Find where the given text appears and provide that cell's center as [x, y] coordinate. 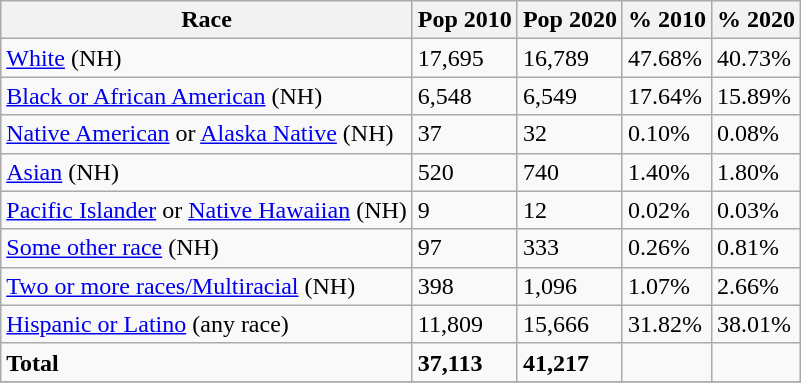
Black or African American (NH) [207, 96]
37 [464, 134]
Two or more races/Multiracial (NH) [207, 286]
11,809 [464, 324]
Race [207, 20]
% 2010 [666, 20]
2.66% [756, 286]
15,666 [570, 324]
398 [464, 286]
15.89% [756, 96]
41,217 [570, 362]
12 [570, 210]
1.07% [666, 286]
740 [570, 172]
6,548 [464, 96]
0.26% [666, 248]
0.10% [666, 134]
0.02% [666, 210]
38.01% [756, 324]
37,113 [464, 362]
Pop 2010 [464, 20]
17.64% [666, 96]
0.81% [756, 248]
6,549 [570, 96]
% 2020 [756, 20]
0.03% [756, 210]
520 [464, 172]
Pacific Islander or Native Hawaiian (NH) [207, 210]
White (NH) [207, 58]
Some other race (NH) [207, 248]
1,096 [570, 286]
Total [207, 362]
9 [464, 210]
Hispanic or Latino (any race) [207, 324]
0.08% [756, 134]
17,695 [464, 58]
31.82% [666, 324]
16,789 [570, 58]
40.73% [756, 58]
1.80% [756, 172]
333 [570, 248]
Asian (NH) [207, 172]
32 [570, 134]
97 [464, 248]
47.68% [666, 58]
Pop 2020 [570, 20]
1.40% [666, 172]
Native American or Alaska Native (NH) [207, 134]
